Identify which cell holds the provided text, then report its (X, Y) central coordinate. 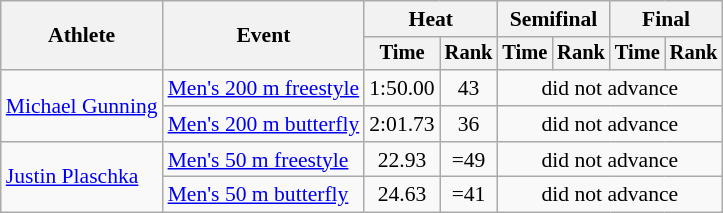
2:01.73 (402, 124)
=41 (469, 195)
Semifinal (553, 19)
Men's 50 m butterfly (264, 195)
Michael Gunning (82, 106)
Justin Plaschka (82, 178)
43 (469, 88)
24.63 (402, 195)
Men's 200 m freestyle (264, 88)
Men's 200 m butterfly (264, 124)
=49 (469, 160)
22.93 (402, 160)
Men's 50 m freestyle (264, 160)
Athlete (82, 36)
1:50.00 (402, 88)
Final (666, 19)
Event (264, 36)
36 (469, 124)
Heat (430, 19)
